Locate the cell with the specified text and output its [x, y] center coordinate. 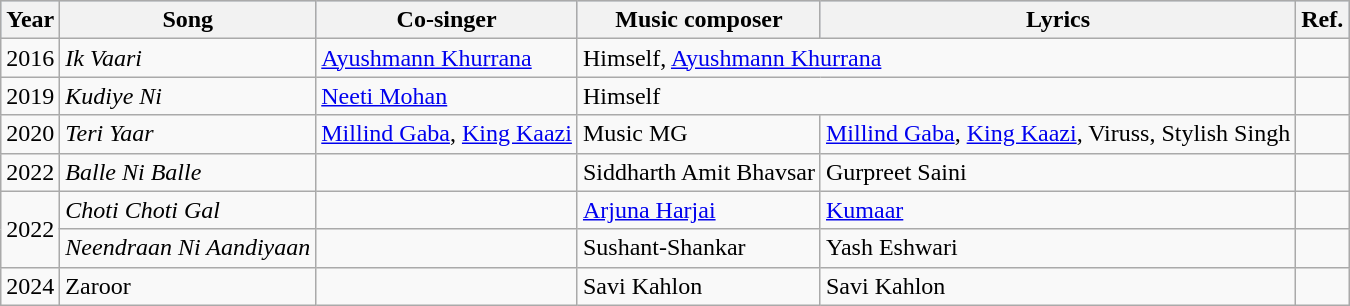
Song [188, 20]
Co-singer [447, 20]
Millind Gaba, King Kaazi [447, 134]
Ayushmann Khurrana [447, 58]
2016 [30, 58]
2020 [30, 134]
Music composer [698, 20]
Ik Vaari [188, 58]
Kumaar [1058, 210]
Neendraan Ni Aandiyaan [188, 248]
Choti Choti Gal [188, 210]
Yash Eshwari [1058, 248]
Music MG [698, 134]
Ref. [1322, 20]
Lyrics [1058, 20]
Siddharth Amit Bhavsar [698, 172]
Kudiye Ni [188, 96]
Arjuna Harjai [698, 210]
Neeti Mohan [447, 96]
Himself [936, 96]
Sushant-Shankar [698, 248]
2019 [30, 96]
Himself, Ayushmann Khurrana [936, 58]
Year [30, 20]
Zaroor [188, 286]
2024 [30, 286]
Gurpreet Saini [1058, 172]
Teri Yaar [188, 134]
Balle Ni Balle [188, 172]
Millind Gaba, King Kaazi, Viruss, Stylish Singh [1058, 134]
